Pinpoint the cell where the given text exists, returning its (X, Y) midpoint coordinate. 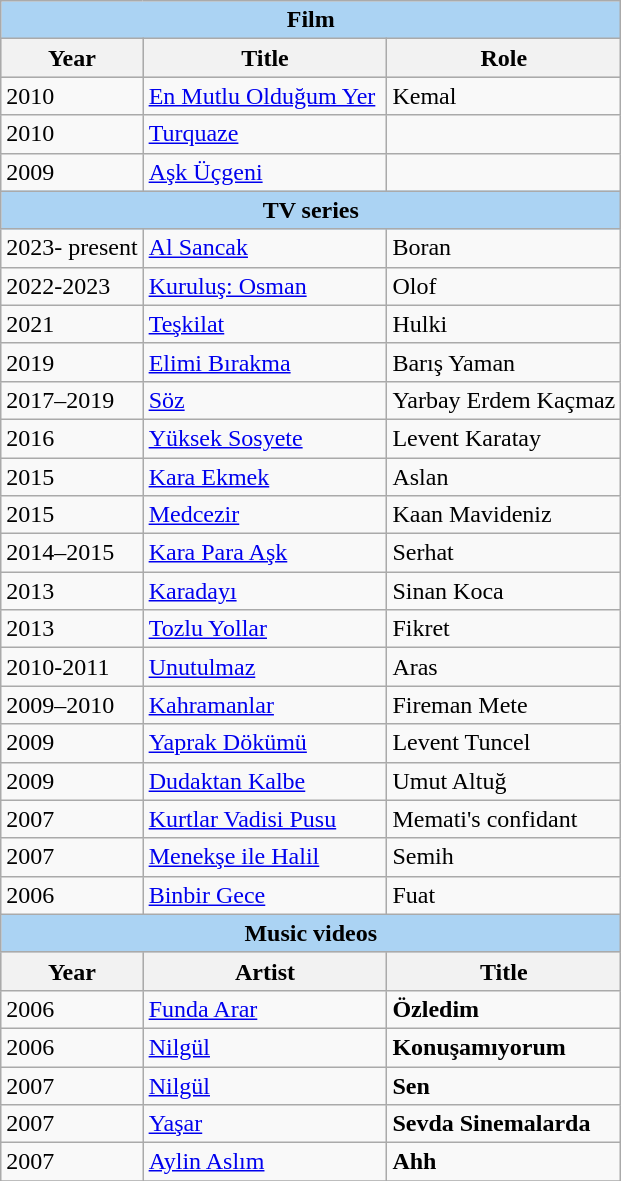
Söz (265, 400)
Role (504, 58)
Sinan Koca (504, 591)
Memati's confidant (504, 819)
2023- present (72, 248)
Boran (504, 248)
2016 (72, 438)
Ahh (504, 1162)
Funda Arar (265, 1009)
Karadayı (265, 591)
2021 (72, 324)
Hulki (504, 324)
2017–2019 (72, 400)
Konuşamıyorum (504, 1047)
Özledim (504, 1009)
Yüksek Sosyete (265, 438)
Kemal (504, 96)
2010-2011 (72, 667)
Umut Altuğ (504, 781)
Aras (504, 667)
Kara Ekmek (265, 477)
Olof (504, 286)
Film (311, 20)
Aşk Üçgeni (265, 172)
Turquaze (265, 134)
2014–2015 (72, 553)
Artist (265, 971)
Yarbay Erdem Kaçmaz (504, 400)
Serhat (504, 553)
Unutulmaz (265, 667)
En Mutlu Olduğum Yer (265, 96)
Binbir Gece (265, 895)
2019 (72, 362)
Fuat (504, 895)
Levent Tuncel (504, 743)
Menekşe ile Halil (265, 857)
Barış Yaman (504, 362)
Kara Para Aşk (265, 553)
TV series (311, 210)
Sen (504, 1085)
Levent Karatay (504, 438)
Al Sancak (265, 248)
Yaşar (265, 1124)
Kuruluş: Osman (265, 286)
Fireman Mete (504, 705)
Dudaktan Kalbe (265, 781)
Yaprak Dökümü (265, 743)
2022-2023 (72, 286)
Kaan Mavideniz (504, 515)
Tozlu Yollar (265, 629)
Elimi Bırakma (265, 362)
Aslan (504, 477)
Medcezir (265, 515)
Music videos (311, 933)
Kurtlar Vadisi Pusu (265, 819)
Fikret (504, 629)
Aylin Aslım (265, 1162)
2009–2010 (72, 705)
Sevda Sinemalarda (504, 1124)
Semih (504, 857)
Kahramanlar (265, 705)
Teşkilat (265, 324)
